Provide the [X, Y] coordinate of the cell's center where the given text is located.  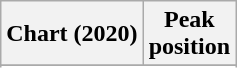
Chart (2020) [72, 34]
Peakposition [189, 34]
